Identify which cell holds the provided text, then report its [X, Y] central coordinate. 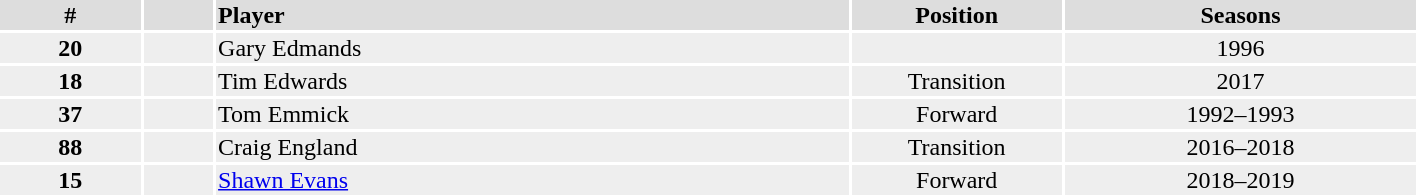
Shawn Evans [533, 180]
2018–2019 [1240, 180]
88 [70, 147]
Tim Edwards [533, 81]
Craig England [533, 147]
Gary Edmands [533, 48]
1996 [1240, 48]
Tom Emmick [533, 114]
1992–1993 [1240, 114]
18 [70, 81]
2017 [1240, 81]
15 [70, 180]
37 [70, 114]
# [70, 15]
Position [956, 15]
2016–2018 [1240, 147]
Seasons [1240, 15]
20 [70, 48]
Player [533, 15]
